Extract the [X, Y] coordinate from the center of the cell holding the provided text.  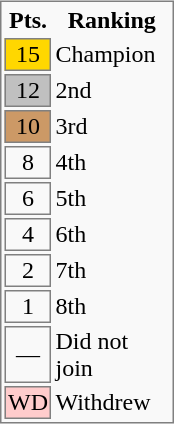
Withdrew [112, 404]
4th [112, 164]
Pts. [28, 21]
WD [28, 404]
3rd [112, 128]
2nd [112, 92]
8 [28, 164]
1 [28, 308]
12 [28, 92]
6 [28, 200]
Ranking [112, 21]
8th [112, 308]
5th [112, 200]
— [28, 356]
7th [112, 272]
Champion [112, 56]
15 [28, 56]
2 [28, 272]
Did not join [112, 356]
4 [28, 236]
6th [112, 236]
10 [28, 128]
